Output the [X, Y] coordinate of the center of the cell containing the given text.  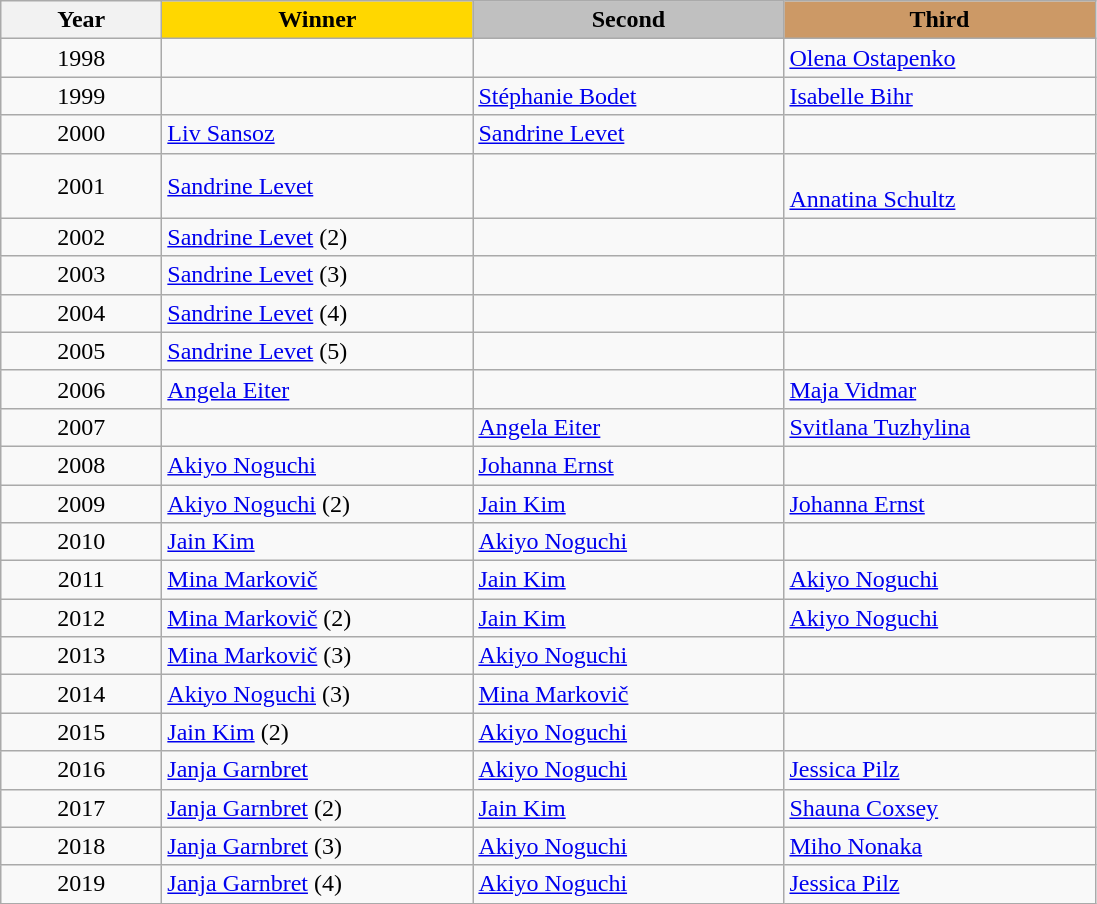
Isabelle Bihr [940, 96]
1999 [82, 96]
Sandrine Levet (3) [318, 275]
2010 [82, 542]
2004 [82, 313]
Liv Sansoz [318, 134]
2008 [82, 465]
Janja Garnbret [318, 770]
Akiyo Noguchi (2) [318, 503]
2001 [82, 186]
2003 [82, 275]
Second [628, 20]
2017 [82, 808]
Maja Vidmar [940, 389]
2018 [82, 846]
1998 [82, 58]
Third [940, 20]
2015 [82, 732]
Shauna Coxsey [940, 808]
2016 [82, 770]
2011 [82, 580]
Svitlana Tuzhylina [940, 427]
2005 [82, 351]
Sandrine Levet (4) [318, 313]
Janja Garnbret (3) [318, 846]
Annatina Schultz [940, 186]
Olena Ostapenko [940, 58]
2009 [82, 503]
Jain Kim (2) [318, 732]
2019 [82, 884]
2007 [82, 427]
Mina Markovič (3) [318, 656]
2014 [82, 694]
Stéphanie Bodet [628, 96]
Sandrine Levet (5) [318, 351]
Akiyo Noguchi (3) [318, 694]
Winner [318, 20]
Janja Garnbret (4) [318, 884]
Mina Markovič (2) [318, 618]
Miho Nonaka [940, 846]
2002 [82, 237]
2000 [82, 134]
Janja Garnbret (2) [318, 808]
Year [82, 20]
2006 [82, 389]
2013 [82, 656]
Sandrine Levet (2) [318, 237]
2012 [82, 618]
